Capture the cell that displays the provided text and extract its [X, Y] central coordinate. 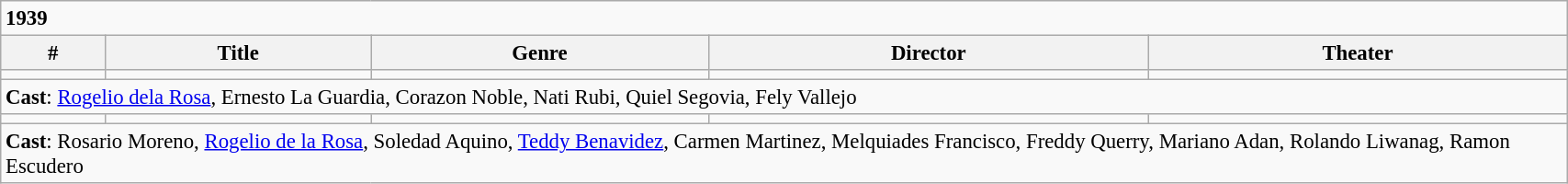
# [53, 53]
Genre [540, 53]
Title [239, 53]
1939 [784, 18]
Director [928, 53]
Cast: Rogelio dela Rosa, Ernesto La Guardia, Corazon Noble, Nati Rubi, Quiel Segovia, Fely Vallejo [784, 98]
Theater [1358, 53]
